For the text-containing cell, return its midpoint in (X, Y) coordinate format. 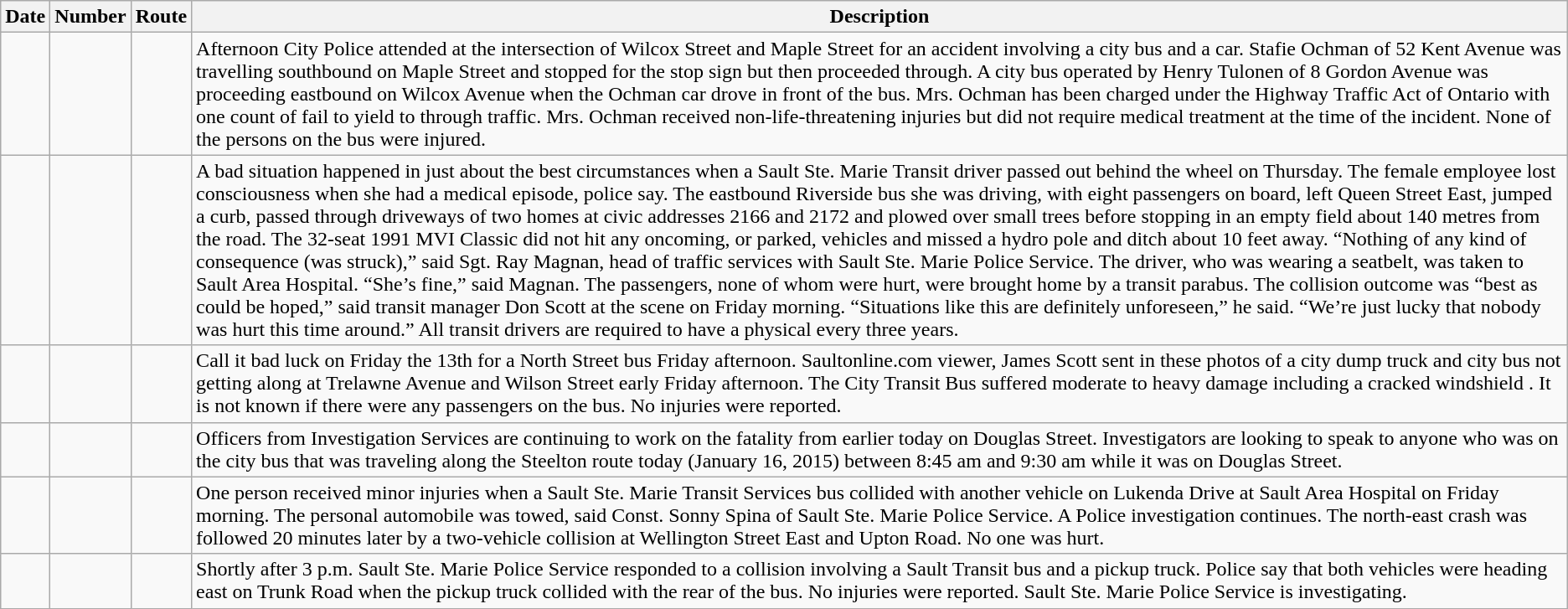
Date (25, 17)
Route (161, 17)
Description (879, 17)
Number (90, 17)
